From the cell containing the given text, extract its center point as [x, y] coordinate. 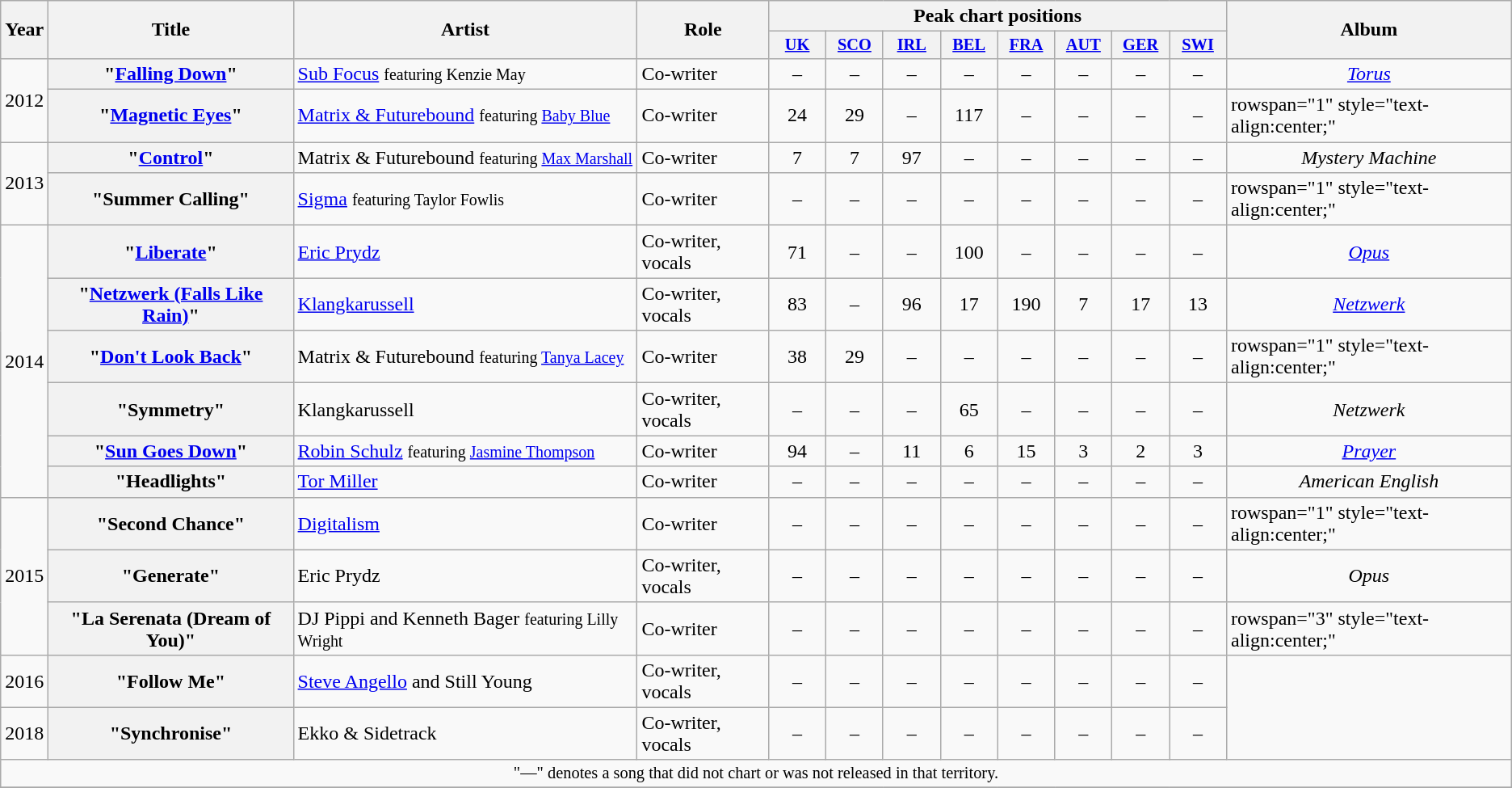
2012 [24, 100]
Steve Angello and Still Young [465, 681]
38 [798, 357]
2018 [24, 734]
"Liberate" [171, 252]
Title [171, 30]
UK [798, 45]
6 [969, 451]
"Sun Goes Down" [171, 451]
"Falling Down" [171, 74]
2015 [24, 575]
96 [911, 304]
"Headlights" [171, 482]
GER [1140, 45]
SCO [855, 45]
71 [798, 252]
11 [911, 451]
AUT [1084, 45]
FRA [1026, 45]
rowspan="3" style="text-align:center;" [1368, 629]
94 [798, 451]
15 [1026, 451]
"—" denotes a song that did not chart or was not released in that territory. [756, 773]
Year [24, 30]
Artist [465, 30]
Sub Focus featuring Kenzie May [465, 74]
"La Serenata (Dream of You)" [171, 629]
97 [911, 158]
2 [1140, 451]
"Synchronise" [171, 734]
Peak chart positions [998, 16]
Matrix & Futurebound featuring Max Marshall [465, 158]
American English [1368, 482]
BEL [969, 45]
"Second Chance" [171, 524]
2013 [24, 184]
Role [703, 30]
Matrix & Futurebound featuring Tanya Lacey [465, 357]
Sigma featuring Taylor Fowlis [465, 199]
100 [969, 252]
Ekko & Sidetrack [465, 734]
SWI [1199, 45]
Mystery Machine [1368, 158]
Matrix & Futurebound featuring Baby Blue [465, 116]
24 [798, 116]
IRL [911, 45]
"Symmetry" [171, 409]
Torus [1368, 74]
"Magnetic Eyes" [171, 116]
190 [1026, 304]
13 [1199, 304]
65 [969, 409]
Prayer [1368, 451]
83 [798, 304]
2016 [24, 681]
"Generate" [171, 575]
Digitalism [465, 524]
DJ Pippi and Kenneth Bager featuring Lilly Wright [465, 629]
117 [969, 116]
"Control" [171, 158]
"Follow Me" [171, 681]
Tor Miller [465, 482]
2014 [24, 361]
Robin Schulz featuring Jasmine Thompson [465, 451]
"Don't Look Back" [171, 357]
"Netzwerk (Falls Like Rain)" [171, 304]
Album [1368, 30]
"Summer Calling" [171, 199]
